For the text-containing cell, return its midpoint in [X, Y] coordinate format. 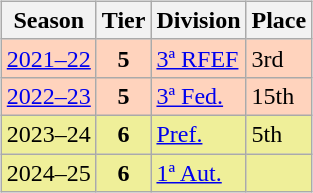
5th [279, 134]
2022–23 [48, 96]
3ª Fed. [198, 96]
2023–24 [48, 134]
1ª Aut. [198, 173]
3ª RFEF [198, 58]
Season [48, 20]
2024–25 [48, 173]
Pref. [198, 134]
Division [198, 20]
Tier [124, 20]
15th [279, 96]
2021–22 [48, 58]
Place [279, 20]
3rd [279, 58]
